Detect which cell encompasses the target text, then output its (X, Y) center coordinate. 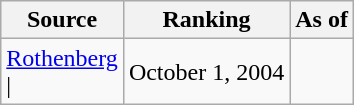
Ranking (206, 20)
Rothenberg| (62, 72)
October 1, 2004 (206, 72)
As of (322, 20)
Source (62, 20)
